Return the (x, y) coordinate for the center point of the cell that contains the specified text.  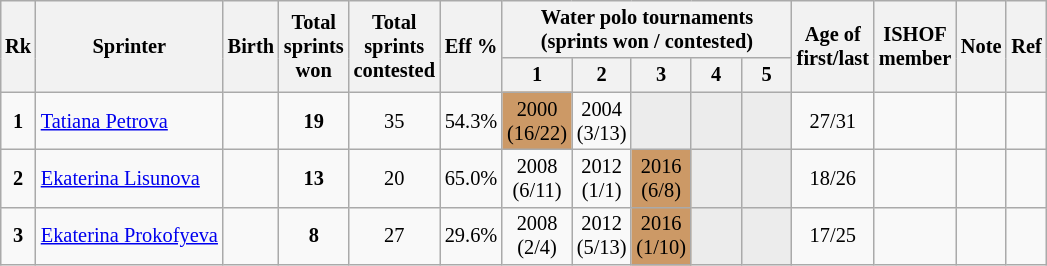
54.3% (471, 121)
Sprinter (130, 46)
2004(3/13) (602, 121)
Eff % (471, 46)
2012(5/13) (602, 236)
27/31 (833, 121)
Rk (18, 46)
8 (314, 236)
2008(6/11) (537, 178)
20 (394, 178)
2016(6/8) (661, 178)
35 (394, 121)
29.6% (471, 236)
2016(1/10) (661, 236)
13 (314, 178)
ISHOFmember (915, 46)
2012(1/1) (602, 178)
Totalsprintscontested (394, 46)
27 (394, 236)
Totalsprintswon (314, 46)
2000(16/22) (537, 121)
Water polo tournaments(sprints won / contested) (647, 29)
5 (766, 75)
65.0% (471, 178)
Ekaterina Prokofyeva (130, 236)
4 (716, 75)
18/26 (833, 178)
2008(2/4) (537, 236)
17/25 (833, 236)
Ref (1026, 46)
Ekaterina Lisunova (130, 178)
Birth (251, 46)
19 (314, 121)
Note (981, 46)
Age offirst/last (833, 46)
Tatiana Petrova (130, 121)
